Identify which cell holds the provided text, then report its [x, y] central coordinate. 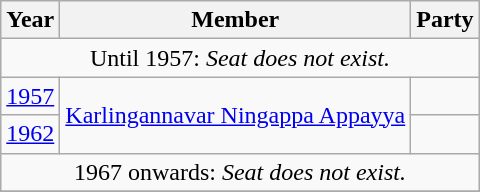
Party [445, 20]
Until 1957: Seat does not exist. [240, 58]
Karlingannavar Ningappa Appayya [236, 115]
1962 [30, 134]
Member [236, 20]
Year [30, 20]
1957 [30, 96]
1967 onwards: Seat does not exist. [240, 172]
